From the cell containing the given text, extract its center point as [x, y] coordinate. 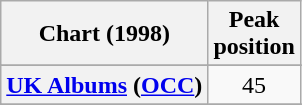
Peakposition [254, 34]
Chart (1998) [104, 34]
45 [254, 85]
UK Albums (OCC) [104, 85]
